Pinpoint the cell where the given text exists, returning its [X, Y] midpoint coordinate. 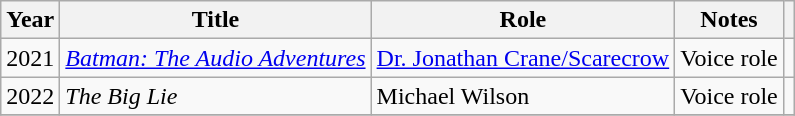
Dr. Jonathan Crane/Scarecrow [523, 58]
The Big Lie [216, 96]
Batman: The Audio Adventures [216, 58]
Title [216, 20]
Role [523, 20]
Michael Wilson [523, 96]
2021 [30, 58]
Year [30, 20]
Notes [730, 20]
2022 [30, 96]
